Return the (x, y) coordinate for the center point of the cell that contains the specified text.  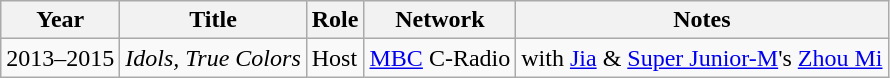
2013–2015 (60, 58)
with Jia & Super Junior-M's Zhou Mi (702, 58)
MBC C-Radio (440, 58)
Idols, True Colors (213, 58)
Notes (702, 20)
Network (440, 20)
Role (335, 20)
Title (213, 20)
Host (335, 58)
Year (60, 20)
